Return the [x, y] coordinate for the center point of the cell that contains the specified text.  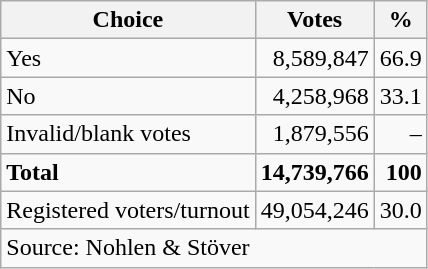
8,589,847 [314, 58]
Votes [314, 20]
Yes [128, 58]
Registered voters/turnout [128, 210]
30.0 [400, 210]
33.1 [400, 96]
100 [400, 172]
Source: Nohlen & Stöver [214, 248]
Invalid/blank votes [128, 134]
49,054,246 [314, 210]
14,739,766 [314, 172]
Total [128, 172]
% [400, 20]
66.9 [400, 58]
– [400, 134]
No [128, 96]
Choice [128, 20]
1,879,556 [314, 134]
4,258,968 [314, 96]
